Determine the [X, Y] coordinate at the center of the cell enclosing the given text.  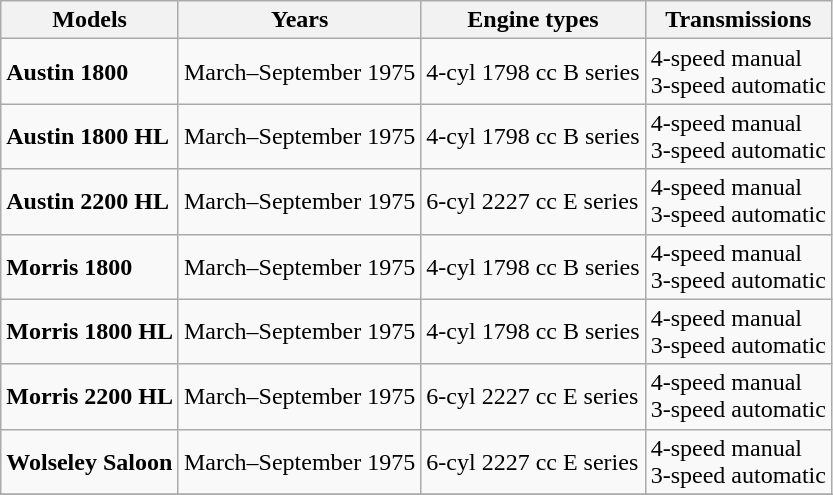
Austin 1800 HL [90, 136]
Engine types [533, 20]
Austin 1800 [90, 72]
Models [90, 20]
Morris 2200 HL [90, 396]
Years [299, 20]
Transmissions [738, 20]
Wolseley Saloon [90, 462]
Morris 1800 [90, 266]
Morris 1800 HL [90, 332]
Austin 2200 HL [90, 202]
